Pinpoint the cell where the given text exists, returning its (X, Y) midpoint coordinate. 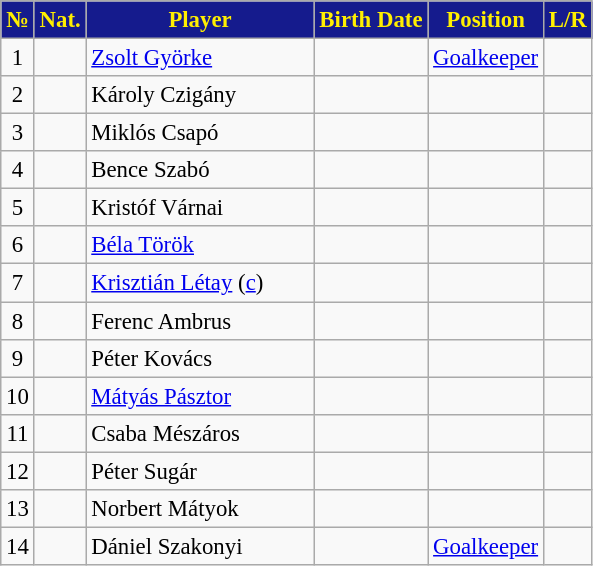
11 (18, 433)
Ferenc Ambrus (200, 321)
Béla Török (200, 245)
2 (18, 95)
13 (18, 509)
1 (18, 58)
8 (18, 321)
Kristóf Várnai (200, 208)
№ (18, 20)
6 (18, 245)
Player (200, 20)
Krisztián Létay (c) (200, 283)
Nat. (60, 20)
9 (18, 358)
Norbert Mátyok (200, 509)
Miklós Csapó (200, 133)
Mátyás Pásztor (200, 396)
Péter Kovács (200, 358)
4 (18, 170)
12 (18, 471)
Dániel Szakonyi (200, 546)
10 (18, 396)
14 (18, 546)
7 (18, 283)
5 (18, 208)
Bence Szabó (200, 170)
L/R (568, 20)
Zsolt Györke (200, 58)
Birth Date (371, 20)
Position (486, 20)
Károly Czigány (200, 95)
Péter Sugár (200, 471)
Csaba Mészáros (200, 433)
3 (18, 133)
